Pinpoint the cell where the given text exists, returning its (x, y) midpoint coordinate. 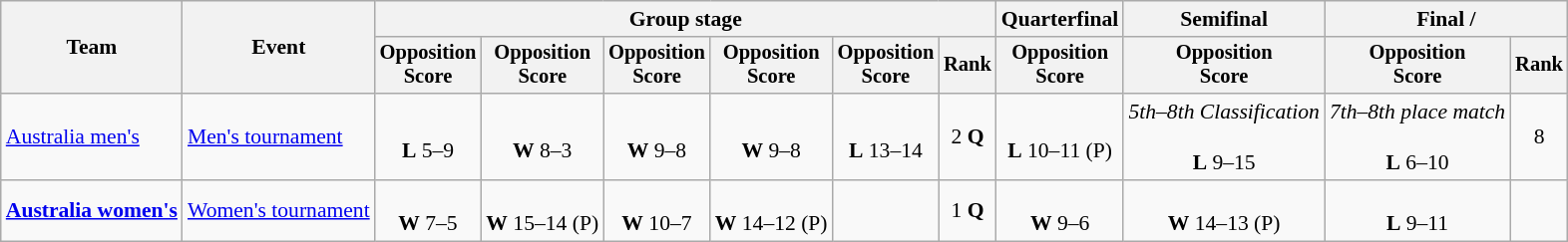
Event (279, 48)
8 (1539, 137)
W 10–7 (656, 211)
Women's tournament (279, 211)
Australia women's (92, 211)
5th–8th Classification L 9–15 (1223, 137)
Group stage (686, 19)
W 15–14 (P) (543, 211)
2 Q (968, 137)
Australia men's (92, 137)
W 14–12 (P) (772, 211)
Quarterfinal (1060, 19)
Men's tournament (279, 137)
L 9–11 (1417, 211)
W 14–13 (P) (1223, 211)
W 7–5 (429, 211)
1 Q (968, 211)
L 13–14 (886, 137)
Semifinal (1223, 19)
Final / (1446, 19)
Team (92, 48)
L 10–11 (P) (1060, 137)
7th–8th place match L 6–10 (1417, 137)
W 9–6 (1060, 211)
W 8–3 (543, 137)
L 5–9 (429, 137)
